Search for the cell housing the specified text and yield its (X, Y) center coordinate. 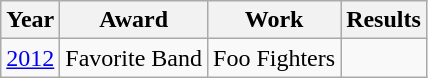
Results (384, 20)
Work (274, 20)
Award (134, 20)
2012 (30, 58)
Foo Fighters (274, 58)
Year (30, 20)
Favorite Band (134, 58)
